Provide the [X, Y] coordinate of the cell's center where the given text is located.  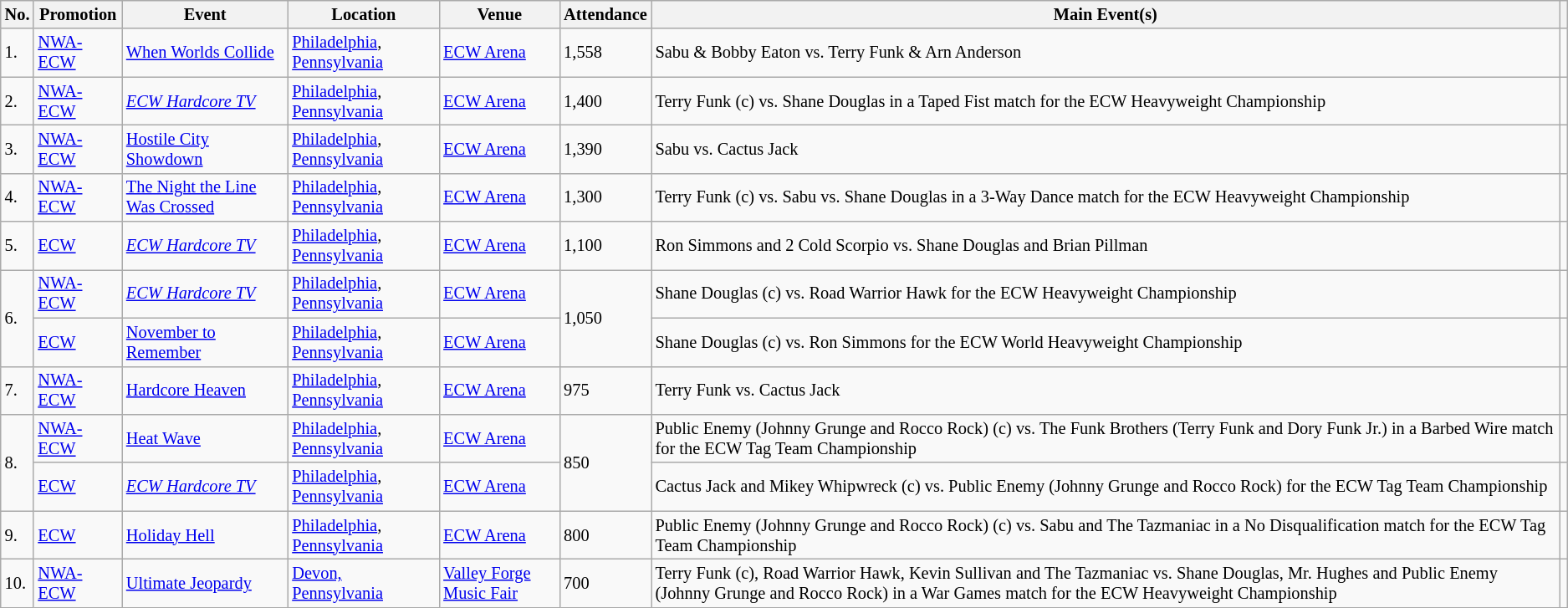
850 [605, 462]
800 [605, 535]
5. [18, 246]
1,050 [605, 318]
Main Event(s) [1106, 14]
Shane Douglas (c) vs. Road Warrior Hawk for the ECW Heavyweight Championship [1106, 294]
4. [18, 197]
Holiday Hell [205, 535]
Promotion [78, 14]
3. [18, 149]
Sabu vs. Cactus Jack [1106, 149]
Terry Funk (c) vs. Sabu vs. Shane Douglas in a 3-Way Dance match for the ECW Heavyweight Championship [1106, 197]
7. [18, 391]
1,558 [605, 53]
1,390 [605, 149]
Shane Douglas (c) vs. Ron Simmons for the ECW World Heavyweight Championship [1106, 342]
November to Remember [205, 342]
Hostile City Showdown [205, 149]
9. [18, 535]
1,300 [605, 197]
Valley Forge Music Fair [499, 583]
1. [18, 53]
Terry Funk vs. Cactus Jack [1106, 391]
Public Enemy (Johnny Grunge and Rocco Rock) (c) vs. Sabu and The Tazmaniac in a No Disqualification match for the ECW Tag Team Championship [1106, 535]
Sabu & Bobby Eaton vs. Terry Funk & Arn Anderson [1106, 53]
2. [18, 101]
Location [363, 14]
Ultimate Jeopardy [205, 583]
No. [18, 14]
700 [605, 583]
Event [205, 14]
1,400 [605, 101]
Attendance [605, 14]
1,100 [605, 246]
10. [18, 583]
Devon, Pennsylvania [363, 583]
Terry Funk (c) vs. Shane Douglas in a Taped Fist match for the ECW Heavyweight Championship [1106, 101]
Heat Wave [205, 438]
When Worlds Collide [205, 53]
Ron Simmons and 2 Cold Scorpio vs. Shane Douglas and Brian Pillman [1106, 246]
6. [18, 318]
975 [605, 391]
8. [18, 462]
Venue [499, 14]
Cactus Jack and Mikey Whipwreck (c) vs. Public Enemy (Johnny Grunge and Rocco Rock) for the ECW Tag Team Championship [1106, 487]
The Night the Line Was Crossed [205, 197]
Hardcore Heaven [205, 391]
